Provide the [X, Y] coordinate of the cell's center where the given text is located.  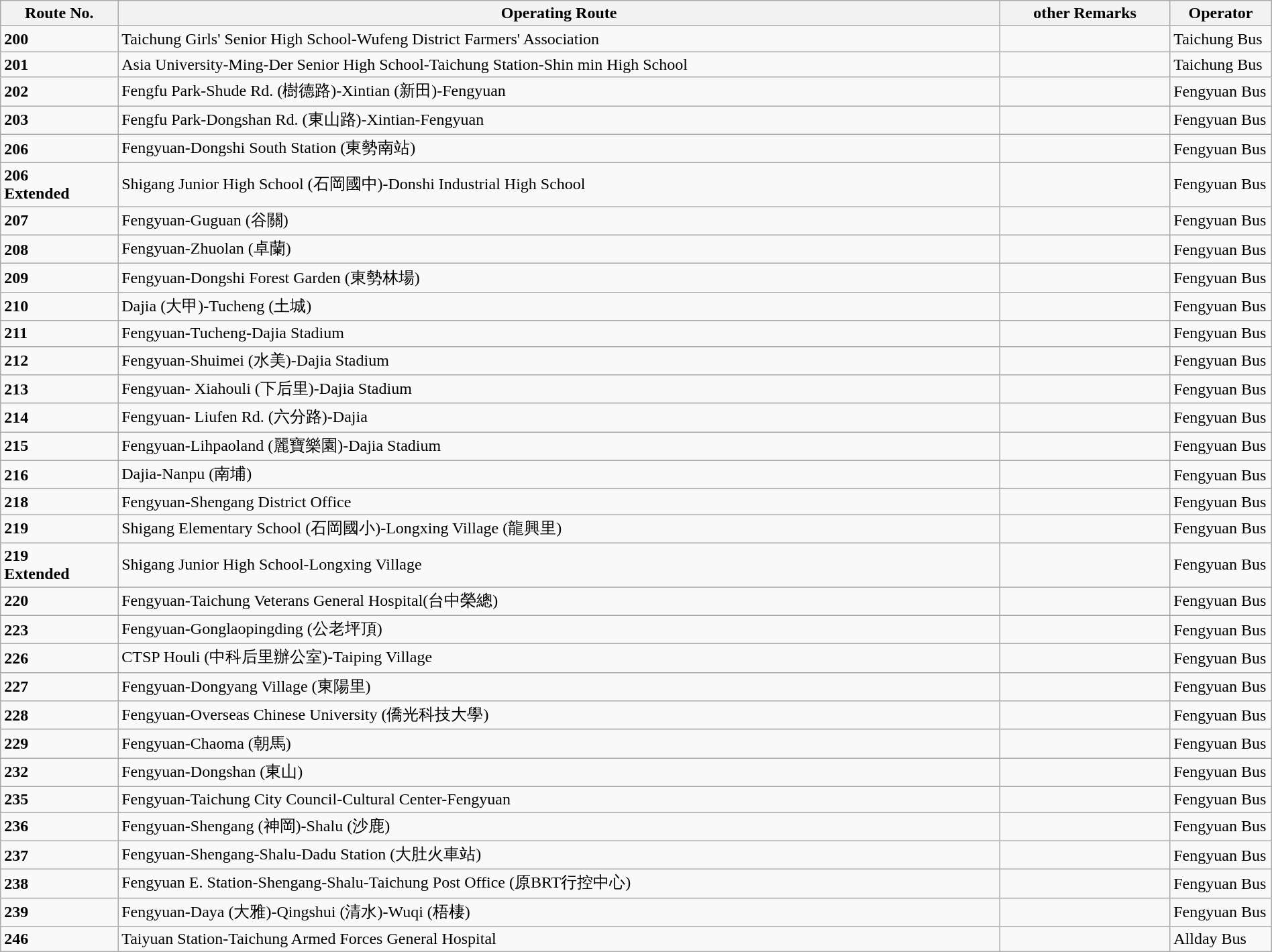
Fengyuan-Overseas Chinese University (僑光科技大學) [560, 715]
239 [59, 912]
Fengyuan-Shengang-Shalu-Dadu Station (大肚火車站) [560, 855]
218 [59, 502]
Fengyuan-Dongyang Village (東陽里) [560, 687]
219 [59, 529]
227 [59, 687]
Fengyuan- Xiahouli (下后里)-Dajia Stadium [560, 389]
209 [59, 278]
207 [59, 221]
Fengyuan-Daya (大雅)-Qingshui (清水)-Wuqi (梧棲) [560, 912]
215 [59, 447]
Shigang Elementary School (石岡國小)-Longxing Village (龍興里) [560, 529]
Shigang Junior High School-Longxing Village [560, 565]
Fengyuan-Zhuolan (卓蘭) [560, 250]
219 Extended [59, 565]
Taichung Girls' Senior High School-Wufeng District Farmers' Association [560, 39]
226 [59, 659]
Dajia-Nanpu (南埔) [560, 475]
232 [59, 773]
Fengyuan-Dongshi South Station (東勢南站) [560, 149]
Fengyuan-Taichung City Council-Cultural Center-Fengyuan [560, 799]
Fengyuan-Taichung Veterans General Hospital(台中榮總) [560, 601]
Operator [1221, 13]
246 [59, 939]
206 Extended [59, 185]
214 [59, 417]
Fengyuan-Chaoma (朝馬) [560, 743]
Fengyuan E. Station-Shengang-Shalu-Taichung Post Office (原BRT行控中心) [560, 884]
Dajia (大甲)-Tucheng (土城) [560, 306]
CTSP Houli (中科后里辦公室)-Taiping Village [560, 659]
213 [59, 389]
Asia University-Ming-Der Senior High School-Taichung Station-Shin min High School [560, 64]
Taiyuan Station-Taichung Armed Forces General Hospital [560, 939]
Route No. [59, 13]
237 [59, 855]
Fengyuan-Gonglaopingding (公老坪頂) [560, 629]
216 [59, 475]
Operating Route [560, 13]
200 [59, 39]
Fengyuan-Dongshi Forest Garden (東勢林場) [560, 278]
206 [59, 149]
Fengyuan-Shengang District Office [560, 502]
Allday Bus [1221, 939]
203 [59, 121]
Fengyuan-Shuimei (水美)-Dajia Stadium [560, 361]
Fengyuan-Guguan (谷關) [560, 221]
Fengyuan-Dongshan (東山) [560, 773]
other Remarks [1084, 13]
201 [59, 64]
228 [59, 715]
Fengyuan-Tucheng-Dajia Stadium [560, 333]
202 [59, 91]
Shigang Junior High School (石岡國中)-Donshi Industrial High School [560, 185]
210 [59, 306]
Fengfu Park-Dongshan Rd. (東山路)-Xintian-Fengyuan [560, 121]
238 [59, 884]
236 [59, 827]
208 [59, 250]
220 [59, 601]
211 [59, 333]
235 [59, 799]
Fengyuan-Shengang (神岡)-Shalu (沙鹿) [560, 827]
229 [59, 743]
Fengyuan-Lihpaoland (麗寶樂園)-Dajia Stadium [560, 447]
Fengyuan- Liufen Rd. (六分路)-Dajia [560, 417]
223 [59, 629]
212 [59, 361]
Fengfu Park-Shude Rd. (樹德路)-Xintian (新田)-Fengyuan [560, 91]
